Return the [X, Y] coordinate for the center point of the cell that contains the specified text.  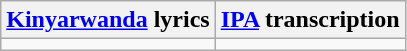
IPA transcription [310, 20]
Kinyarwanda lyrics [108, 20]
